Detect which cell encompasses the target text, then output its (x, y) center coordinate. 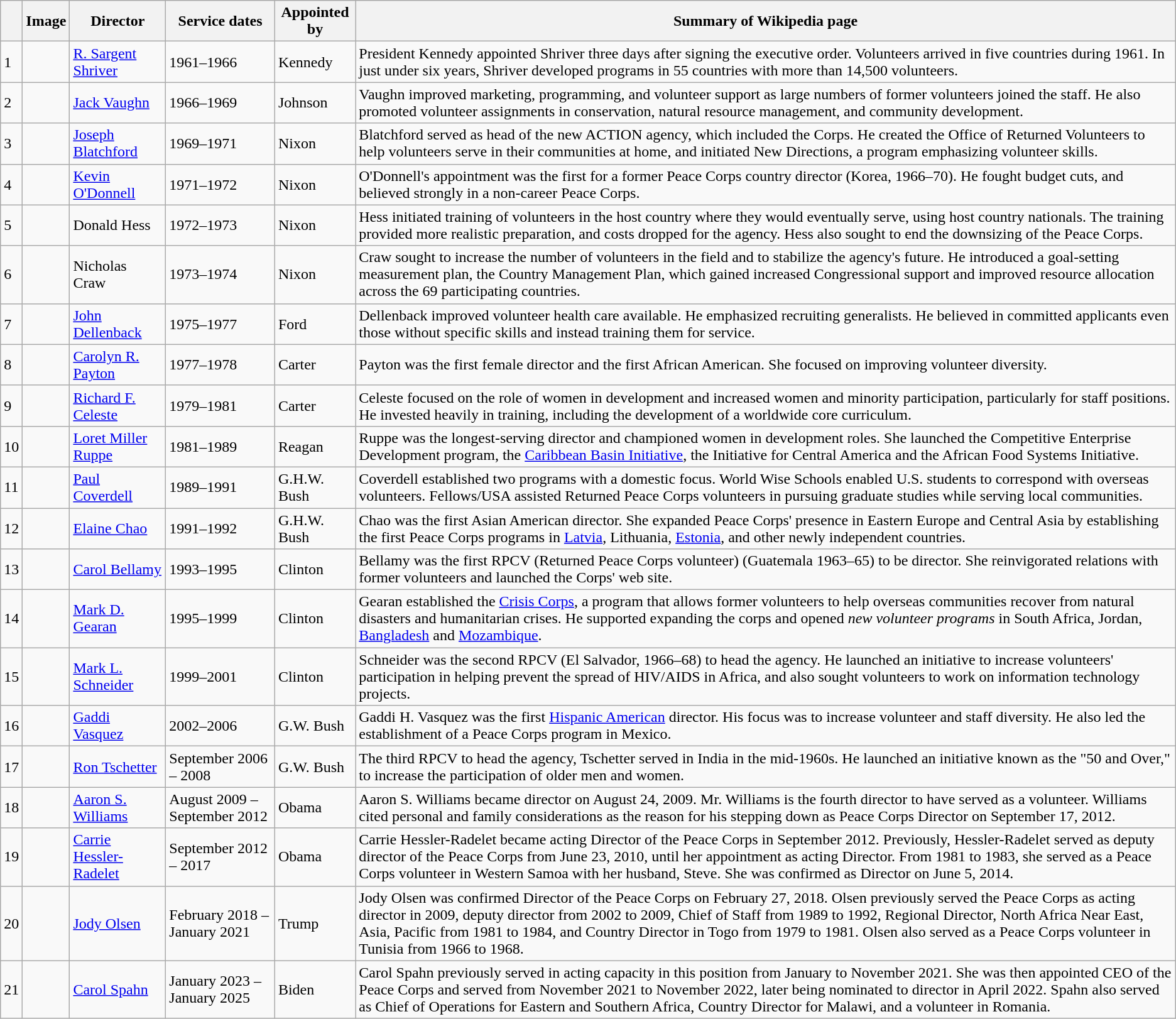
1975–1977 (220, 324)
Ron Tschetter (118, 766)
Nicholas Craw (118, 275)
19 (11, 857)
11 (11, 488)
9 (11, 406)
1991–1992 (220, 528)
4 (11, 185)
15 (11, 677)
17 (11, 766)
Richard F. Celeste (118, 406)
6 (11, 275)
September 2006 – 2008 (220, 766)
Carolyn R. Payton (118, 364)
Jack Vaughn (118, 103)
21 (11, 989)
Loret Miller Ruppe (118, 446)
1961–1966 (220, 62)
Aaron S. Williams (118, 808)
Johnson (315, 103)
14 (11, 619)
10 (11, 446)
1995–1999 (220, 619)
Carrie Hessler-Radelet (118, 857)
1989–1991 (220, 488)
Kevin O'Donnell (118, 185)
Ford (315, 324)
Mark D. Gearan (118, 619)
Carol Bellamy (118, 569)
Director (118, 21)
3 (11, 143)
1979–1981 (220, 406)
Kennedy (315, 62)
R. Sargent Shriver (118, 62)
1973–1974 (220, 275)
February 2018 – January 2021 (220, 924)
1993–1995 (220, 569)
Image (46, 21)
16 (11, 726)
13 (11, 569)
Trump (315, 924)
Donald Hess (118, 225)
Service dates (220, 21)
Payton was the first female director and the first African American. She focused on improving volunteer diversity. (765, 364)
1972–1973 (220, 225)
1981–1989 (220, 446)
Gaddi Vasquez (118, 726)
Summary of Wikipedia page (765, 21)
September 2012 – 2017 (220, 857)
August 2009 – September 2012 (220, 808)
20 (11, 924)
Mark L. Schneider (118, 677)
1 (11, 62)
Paul Coverdell (118, 488)
Biden (315, 989)
7 (11, 324)
1999–2001 (220, 677)
Carol Spahn (118, 989)
John Dellenback (118, 324)
8 (11, 364)
Reagan (315, 446)
Joseph Blatchford (118, 143)
January 2023 – January 2025 (220, 989)
1971–1972 (220, 185)
2002–2006 (220, 726)
Jody Olsen (118, 924)
1977–1978 (220, 364)
Appointed by (315, 21)
Elaine Chao (118, 528)
5 (11, 225)
1969–1971 (220, 143)
12 (11, 528)
1966–1969 (220, 103)
2 (11, 103)
18 (11, 808)
